Scan for the cell matching the given text and deliver its (X, Y) coordinate at center. 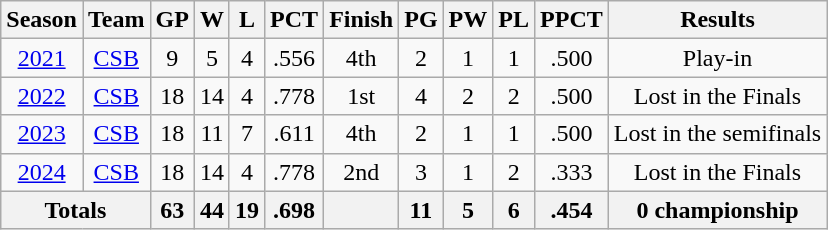
Results (717, 20)
Totals (76, 210)
19 (246, 210)
Team (116, 20)
9 (172, 58)
PPCT (572, 20)
.333 (572, 172)
1st (362, 96)
.556 (294, 58)
Finish (362, 20)
L (246, 20)
2021 (42, 58)
7 (246, 134)
PL (514, 20)
GP (172, 20)
2023 (42, 134)
0 championship (717, 210)
Season (42, 20)
Play-in (717, 58)
6 (514, 210)
W (212, 20)
3 (421, 172)
.698 (294, 210)
.611 (294, 134)
PCT (294, 20)
2nd (362, 172)
2022 (42, 96)
2024 (42, 172)
63 (172, 210)
44 (212, 210)
Lost in the semifinals (717, 134)
.454 (572, 210)
PG (421, 20)
PW (468, 20)
